For the text-containing cell, return its midpoint in (x, y) coordinate format. 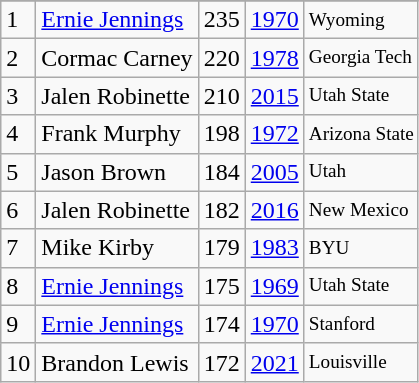
Mike Kirby (117, 248)
2 (18, 58)
2021 (274, 362)
New Mexico (361, 210)
3 (18, 96)
175 (222, 286)
Louisville (361, 362)
2015 (274, 96)
210 (222, 96)
179 (222, 248)
1969 (274, 286)
184 (222, 172)
182 (222, 210)
10 (18, 362)
220 (222, 58)
2016 (274, 210)
BYU (361, 248)
Georgia Tech (361, 58)
235 (222, 20)
174 (222, 324)
9 (18, 324)
7 (18, 248)
1978 (274, 58)
Stanford (361, 324)
5 (18, 172)
4 (18, 134)
198 (222, 134)
Utah (361, 172)
Frank Murphy (117, 134)
6 (18, 210)
Arizona State (361, 134)
Brandon Lewis (117, 362)
2005 (274, 172)
1 (18, 20)
172 (222, 362)
8 (18, 286)
Jason Brown (117, 172)
1972 (274, 134)
Wyoming (361, 20)
Cormac Carney (117, 58)
1983 (274, 248)
